Pinpoint the cell where the given text exists, returning its (X, Y) midpoint coordinate. 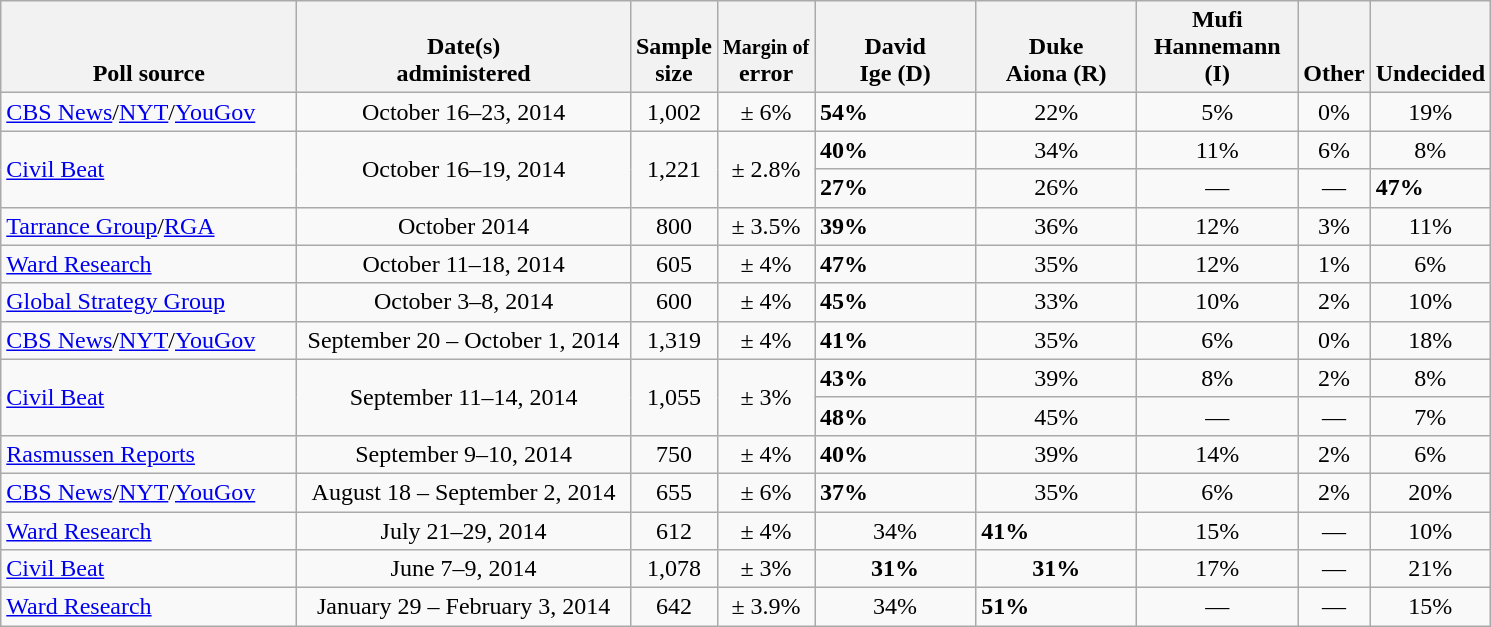
33% (1056, 302)
612 (674, 531)
MufiHannemann (I) (1218, 47)
27% (896, 188)
Rasmussen Reports (149, 454)
October 16–23, 2014 (464, 112)
January 29 – February 3, 2014 (464, 607)
800 (674, 226)
37% (896, 492)
14% (1218, 454)
21% (1430, 569)
October 16–19, 2014 (464, 169)
54% (896, 112)
17% (1218, 569)
August 18 – September 2, 2014 (464, 492)
July 21–29, 2014 (464, 531)
19% (1430, 112)
51% (1056, 607)
20% (1430, 492)
Margin oferror (766, 47)
September 11–14, 2014 (464, 397)
± 2.8% (766, 169)
October 3–8, 2014 (464, 302)
22% (1056, 112)
Samplesize (674, 47)
Undecided (1430, 47)
48% (896, 416)
642 (674, 607)
September 9–10, 2014 (464, 454)
655 (674, 492)
Other (1334, 47)
Global Strategy Group (149, 302)
18% (1430, 340)
600 (674, 302)
1,319 (674, 340)
1% (1334, 264)
September 20 – October 1, 2014 (464, 340)
± 3.5% (766, 226)
43% (896, 378)
DukeAiona (R) (1056, 47)
3% (1334, 226)
5% (1218, 112)
June 7–9, 2014 (464, 569)
1,078 (674, 569)
1,055 (674, 397)
± 3.9% (766, 607)
Poll source (149, 47)
October 2014 (464, 226)
Tarrance Group/RGA (149, 226)
1,002 (674, 112)
October 11–18, 2014 (464, 264)
Date(s)administered (464, 47)
7% (1430, 416)
750 (674, 454)
DavidIge (D) (896, 47)
605 (674, 264)
1,221 (674, 169)
36% (1056, 226)
26% (1056, 188)
